Determine the (x, y) coordinate at the center of the cell enclosing the given text.  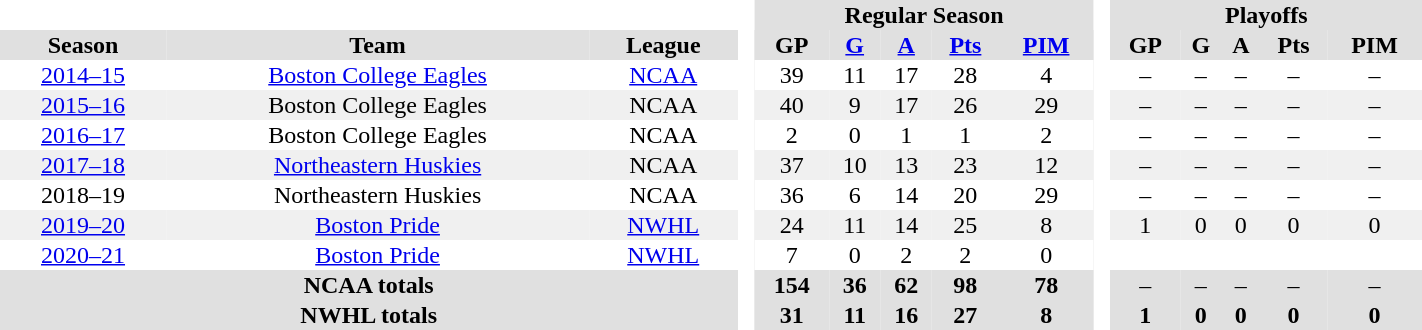
2015–16 (83, 105)
27 (966, 315)
Regular Season (924, 15)
98 (966, 285)
20 (966, 195)
2019–20 (83, 225)
2017–18 (83, 165)
Season (83, 45)
154 (792, 285)
Playoffs (1266, 15)
62 (906, 285)
League (663, 45)
2016–17 (83, 135)
Team (378, 45)
16 (906, 315)
24 (792, 225)
4 (1046, 75)
26 (966, 105)
2020–21 (83, 255)
37 (792, 165)
10 (855, 165)
9 (855, 105)
39 (792, 75)
40 (792, 105)
6 (855, 195)
78 (1046, 285)
2014–15 (83, 75)
7 (792, 255)
28 (966, 75)
12 (1046, 165)
23 (966, 165)
31 (792, 315)
25 (966, 225)
NCAA totals (368, 285)
13 (906, 165)
NWHL totals (368, 315)
2018–19 (83, 195)
